Determine the (x, y) coordinate at the center of the cell enclosing the given text.  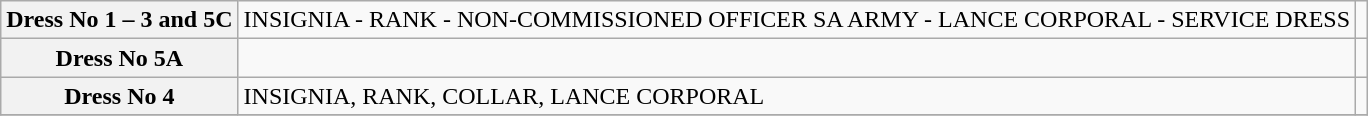
Dress No 4 (120, 96)
INSIGNIA - RANK - NON-COMMISSIONED OFFICER SA ARMY - LANCE CORPORAL - SERVICE DRESS (796, 20)
Dress No 5A (120, 58)
Dress No 1 – 3 and 5C (120, 20)
INSIGNIA, RANK, COLLAR, LANCE CORPORAL (796, 96)
